Detect which cell encompasses the target text, then output its (X, Y) center coordinate. 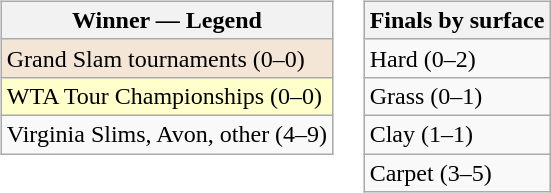
Finals by surface (457, 20)
Clay (1–1) (457, 134)
Virginia Slims, Avon, other (4–9) (166, 134)
Grand Slam tournaments (0–0) (166, 58)
Carpet (3–5) (457, 173)
Winner — Legend (166, 20)
Hard (0–2) (457, 58)
WTA Tour Championships (0–0) (166, 96)
Grass (0–1) (457, 96)
